Return the (x, y) coordinate for the center point of the cell that contains the specified text.  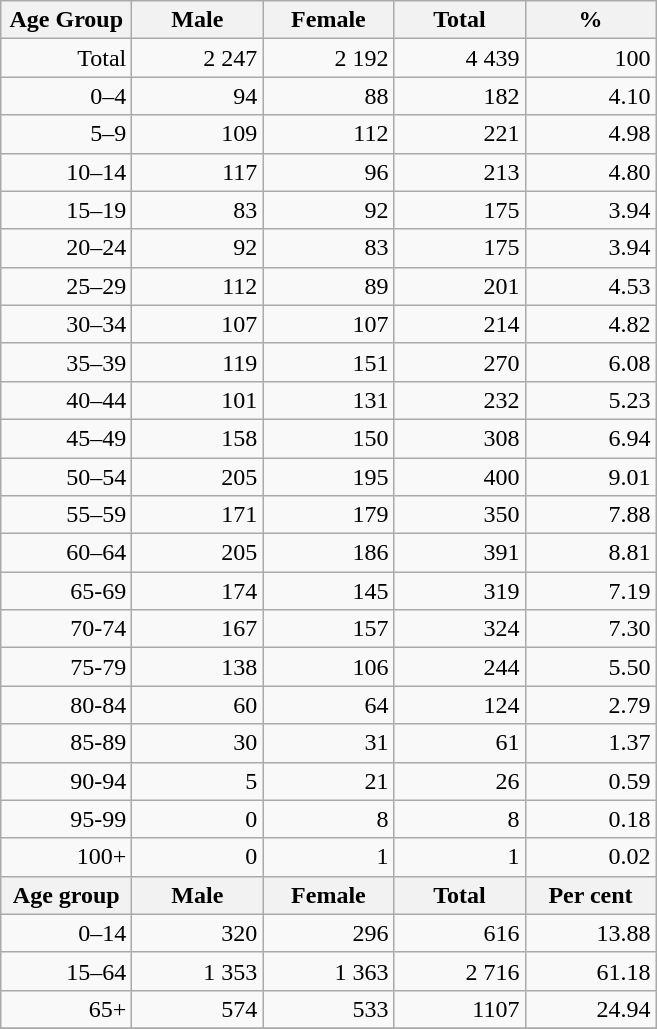
60 (198, 705)
106 (328, 667)
214 (460, 324)
533 (328, 1009)
15–64 (66, 971)
15–19 (66, 210)
213 (460, 172)
117 (198, 172)
131 (328, 400)
100+ (66, 857)
2.79 (590, 705)
1 363 (328, 971)
296 (328, 933)
61 (460, 743)
25–29 (66, 286)
232 (460, 400)
61.18 (590, 971)
182 (460, 96)
88 (328, 96)
151 (328, 362)
7.30 (590, 629)
186 (328, 553)
50–54 (66, 477)
21 (328, 781)
4.10 (590, 96)
0.02 (590, 857)
124 (460, 705)
270 (460, 362)
157 (328, 629)
75-79 (66, 667)
308 (460, 438)
55–59 (66, 515)
145 (328, 591)
109 (198, 134)
391 (460, 553)
Per cent (590, 895)
20–24 (66, 248)
2 247 (198, 58)
31 (328, 743)
9.01 (590, 477)
Age group (66, 895)
1107 (460, 1009)
Age Group (66, 20)
26 (460, 781)
201 (460, 286)
319 (460, 591)
4.82 (590, 324)
6.08 (590, 362)
350 (460, 515)
101 (198, 400)
30 (198, 743)
4.80 (590, 172)
30–34 (66, 324)
221 (460, 134)
100 (590, 58)
1 353 (198, 971)
5.23 (590, 400)
195 (328, 477)
8.81 (590, 553)
7.19 (590, 591)
179 (328, 515)
35–39 (66, 362)
616 (460, 933)
574 (198, 1009)
119 (198, 362)
158 (198, 438)
10–14 (66, 172)
7.88 (590, 515)
244 (460, 667)
171 (198, 515)
89 (328, 286)
80-84 (66, 705)
174 (198, 591)
24.94 (590, 1009)
320 (198, 933)
70-74 (66, 629)
0.18 (590, 819)
4.98 (590, 134)
150 (328, 438)
138 (198, 667)
60–64 (66, 553)
85-89 (66, 743)
0.59 (590, 781)
% (590, 20)
0–14 (66, 933)
5.50 (590, 667)
13.88 (590, 933)
2 192 (328, 58)
65+ (66, 1009)
90-94 (66, 781)
324 (460, 629)
6.94 (590, 438)
5 (198, 781)
45–49 (66, 438)
65-69 (66, 591)
4 439 (460, 58)
96 (328, 172)
95-99 (66, 819)
400 (460, 477)
0–4 (66, 96)
64 (328, 705)
1.37 (590, 743)
167 (198, 629)
2 716 (460, 971)
5–9 (66, 134)
4.53 (590, 286)
94 (198, 96)
40–44 (66, 400)
